Locate the cell with the specified text and output its (X, Y) center coordinate. 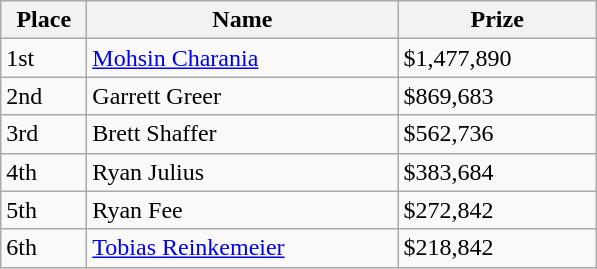
Garrett Greer (242, 96)
1st (44, 58)
Prize (498, 20)
3rd (44, 134)
$218,842 (498, 248)
$383,684 (498, 172)
Mohsin Charania (242, 58)
2nd (44, 96)
6th (44, 248)
4th (44, 172)
Name (242, 20)
Ryan Fee (242, 210)
Ryan Julius (242, 172)
Brett Shaffer (242, 134)
$562,736 (498, 134)
Tobias Reinkemeier (242, 248)
Place (44, 20)
$869,683 (498, 96)
$1,477,890 (498, 58)
5th (44, 210)
$272,842 (498, 210)
